Determine the (x, y) coordinate at the center of the cell enclosing the given text.  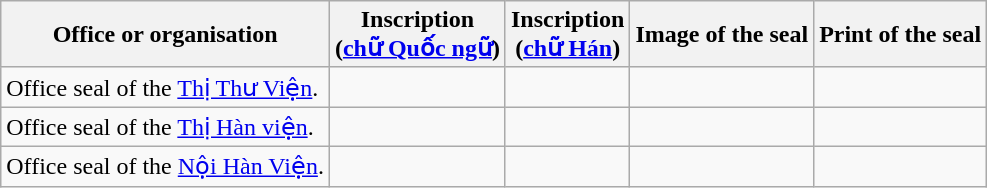
Office seal of the Thị Hàn viện. (166, 127)
Inscription(chữ Quốc ngữ) (417, 34)
Office seal of the Thị Thư Viện. (166, 87)
Image of the seal (722, 34)
Office seal of the Nội Hàn Viện. (166, 166)
Print of the seal (900, 34)
Office or organisation (166, 34)
Inscription(chữ Hán) (567, 34)
